Find where the given text appears and provide that cell's center as (X, Y) coordinate. 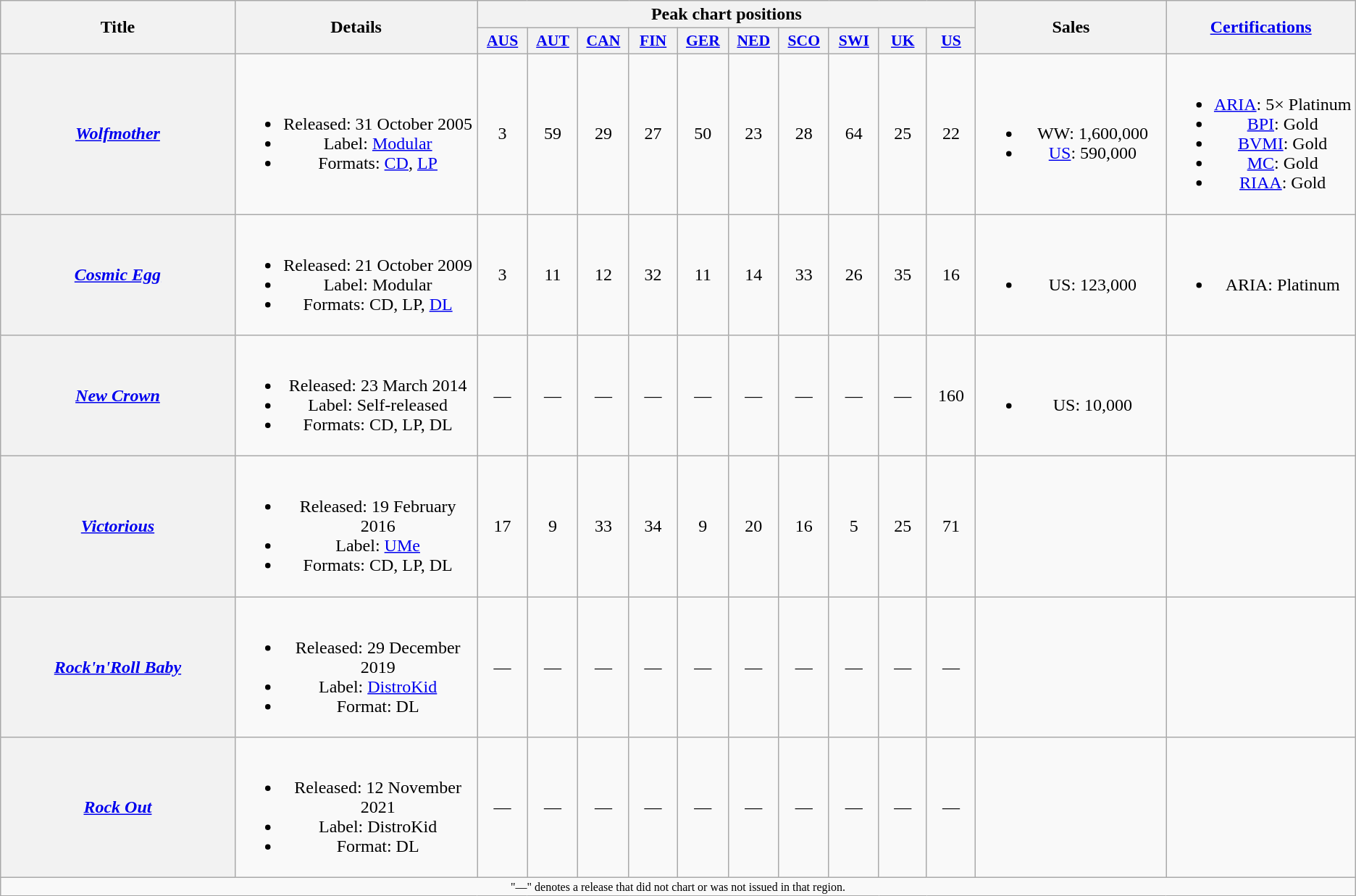
AUT (553, 41)
34 (653, 527)
Released: 12 November 2021Label: DistroKidFormat: DL (356, 808)
Details (356, 28)
20 (753, 527)
US (950, 41)
26 (853, 275)
28 (804, 133)
71 (950, 527)
27 (653, 133)
NED (753, 41)
5 (853, 527)
SWI (853, 41)
Released: 31 October 2005Label: ModularFormats: CD, LP (356, 133)
32 (653, 275)
22 (950, 133)
Rock'n'Roll Baby (117, 667)
Sales (1071, 28)
GER (703, 41)
CAN (603, 41)
WW: 1,600,000US: 590,000 (1071, 133)
64 (853, 133)
Released: 23 March 2014Label: Self-releasedFormats: CD, LP, DL (356, 395)
29 (603, 133)
FIN (653, 41)
Title (117, 28)
160 (950, 395)
23 (753, 133)
14 (753, 275)
US: 10,000 (1071, 395)
Released: 19 February 2016Label: UMeFormats: CD, LP, DL (356, 527)
Cosmic Egg (117, 275)
"—" denotes a release that did not chart or was not issued in that region. (678, 887)
US: 123,000 (1071, 275)
ARIA: Platinum (1260, 275)
Certifications (1260, 28)
AUS (503, 41)
Released: 29 December 2019Label: DistroKidFormat: DL (356, 667)
59 (553, 133)
Victorious (117, 527)
17 (503, 527)
Peak chart positions (727, 14)
35 (903, 275)
Rock Out (117, 808)
UK (903, 41)
Released: 21 October 2009Label: ModularFormats: CD, LP, DL (356, 275)
SCO (804, 41)
Wolfmother (117, 133)
12 (603, 275)
New Crown (117, 395)
50 (703, 133)
ARIA: 5× PlatinumBPI: GoldBVMI: GoldMC: GoldRIAA: Gold (1260, 133)
